Return the (x, y) coordinate for the center point of the cell that contains the specified text.  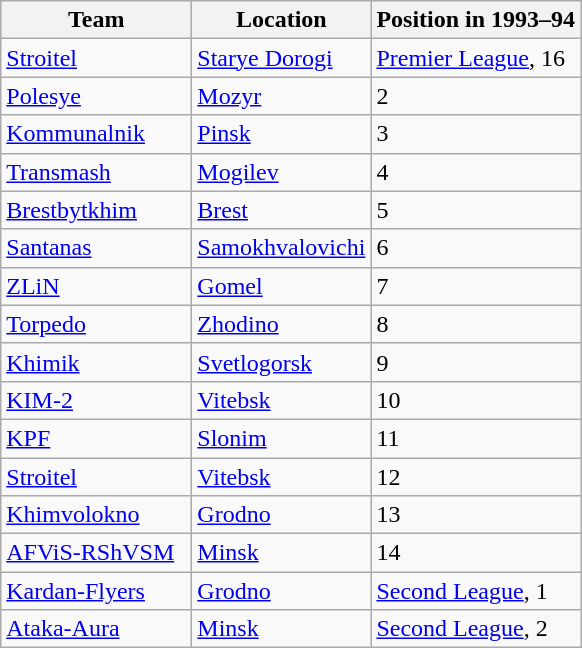
Kommunalnik (96, 134)
Premier League, 16 (476, 58)
Kardan-Flyers (96, 591)
Pinsk (282, 134)
Khimik (96, 362)
Brestbytkhim (96, 210)
2 (476, 96)
AFViS-RShVSM (96, 553)
7 (476, 286)
Torpedo (96, 324)
Polesye (96, 96)
Starye Dorogi (282, 58)
Second League, 1 (476, 591)
Location (282, 20)
Team (96, 20)
11 (476, 438)
Khimvolokno (96, 515)
6 (476, 248)
3 (476, 134)
Santanas (96, 248)
Zhodino (282, 324)
Samokhvalovichi (282, 248)
10 (476, 400)
Transmash (96, 172)
13 (476, 515)
Mogilev (282, 172)
4 (476, 172)
5 (476, 210)
Mozyr (282, 96)
Second League, 2 (476, 629)
8 (476, 324)
9 (476, 362)
Gomel (282, 286)
14 (476, 553)
Svetlogorsk (282, 362)
Slonim (282, 438)
Position in 1993–94 (476, 20)
ZLiN (96, 286)
Brest (282, 210)
Ataka-Aura (96, 629)
12 (476, 477)
KIM-2 (96, 400)
KPF (96, 438)
